Identify which cell holds the provided text, then report its [x, y] central coordinate. 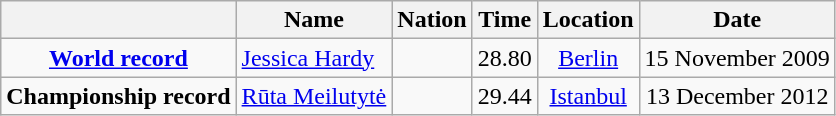
Berlin [588, 58]
Jessica Hardy [314, 58]
Time [504, 20]
Nation [432, 20]
Rūta Meilutytė [314, 96]
World record [118, 58]
13 December 2012 [737, 96]
Name [314, 20]
Date [737, 20]
29.44 [504, 96]
Istanbul [588, 96]
15 November 2009 [737, 58]
Championship record [118, 96]
28.80 [504, 58]
Location [588, 20]
